Scan for the cell matching the given text and deliver its [X, Y] coordinate at center. 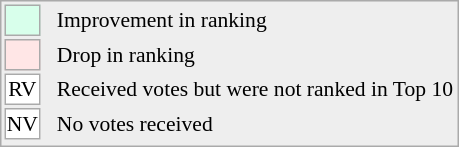
Improvement in ranking [254, 20]
RV [22, 90]
Drop in ranking [254, 55]
No votes received [254, 124]
Received votes but were not ranked in Top 10 [254, 90]
NV [22, 124]
